Scan for the cell matching the given text and deliver its [x, y] coordinate at center. 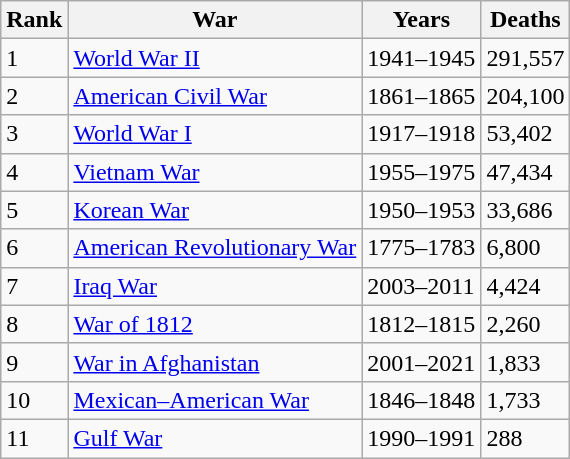
1812–1815 [422, 324]
7 [34, 286]
War of 1812 [215, 324]
Deaths [526, 20]
Years [422, 20]
Iraq War [215, 286]
9 [34, 362]
2003–2011 [422, 286]
47,434 [526, 172]
5 [34, 210]
World War I [215, 134]
Rank [34, 20]
10 [34, 400]
3 [34, 134]
Korean War [215, 210]
6,800 [526, 248]
2,260 [526, 324]
6 [34, 248]
1,833 [526, 362]
1,733 [526, 400]
2001–2021 [422, 362]
1950–1953 [422, 210]
1955–1975 [422, 172]
1846–1848 [422, 400]
1917–1918 [422, 134]
11 [34, 438]
1941–1945 [422, 58]
291,557 [526, 58]
1 [34, 58]
33,686 [526, 210]
1775–1783 [422, 248]
American Revolutionary War [215, 248]
8 [34, 324]
204,100 [526, 96]
American Civil War [215, 96]
4 [34, 172]
4,424 [526, 286]
War [215, 20]
2 [34, 96]
53,402 [526, 134]
Mexican–American War [215, 400]
1861–1865 [422, 96]
World War II [215, 58]
War in Afghanistan [215, 362]
1990–1991 [422, 438]
288 [526, 438]
Gulf War [215, 438]
Vietnam War [215, 172]
